Search for the cell housing the specified text and yield its [x, y] center coordinate. 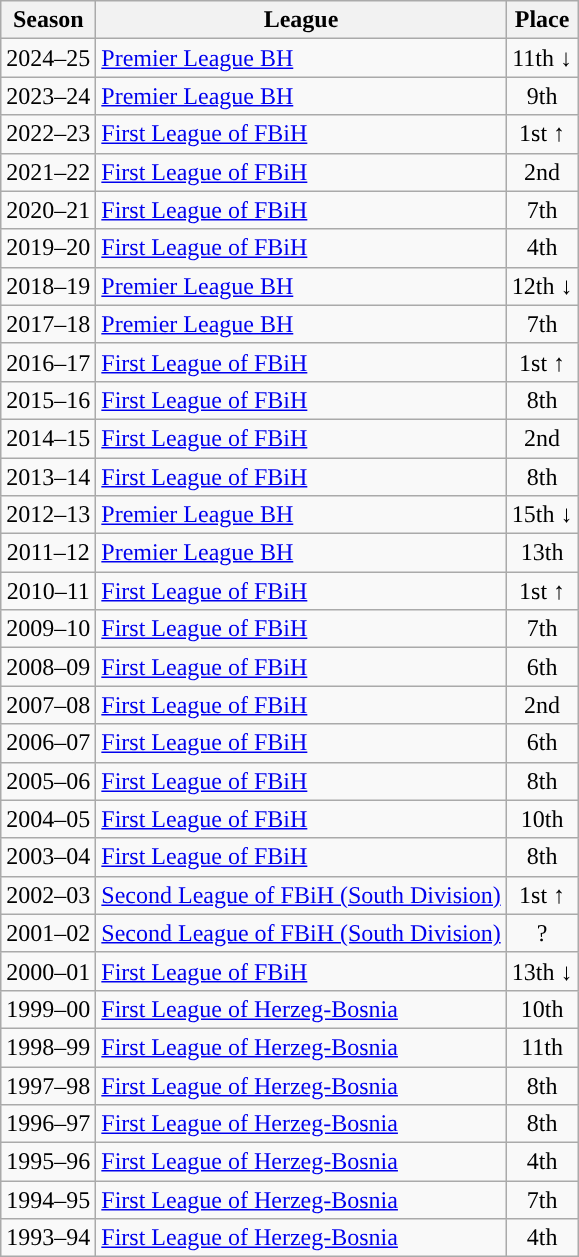
1994–95 [48, 1200]
1993–94 [48, 1238]
2021–22 [48, 172]
2013–14 [48, 477]
2020–21 [48, 210]
2006–07 [48, 743]
11th [542, 1047]
2023–24 [48, 96]
League [301, 20]
2019–20 [48, 248]
2014–15 [48, 438]
2022–23 [48, 134]
? [542, 933]
2011–12 [48, 553]
12th ↓ [542, 286]
Season [48, 20]
2016–17 [48, 362]
2018–19 [48, 286]
1996–97 [48, 1124]
2008–09 [48, 667]
2005–06 [48, 781]
Place [542, 20]
1995–96 [48, 1162]
2024–25 [48, 58]
2007–08 [48, 705]
11th ↓ [542, 58]
2004–05 [48, 819]
2009–10 [48, 629]
1997–98 [48, 1085]
13th [542, 553]
2000–01 [48, 971]
2001–02 [48, 933]
2012–13 [48, 515]
15th ↓ [542, 515]
1998–99 [48, 1047]
2003–04 [48, 857]
2002–03 [48, 895]
9th [542, 96]
2015–16 [48, 400]
2017–18 [48, 324]
2010–11 [48, 591]
13th ↓ [542, 971]
1999–00 [48, 1009]
